From the cell containing the given text, extract its center point as (x, y) coordinate. 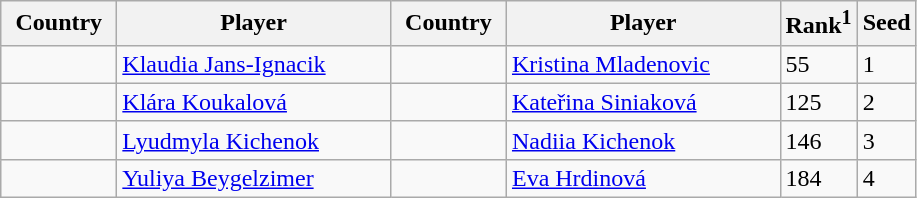
146 (818, 140)
Kateřina Siniaková (643, 102)
Rank1 (818, 24)
2 (886, 102)
55 (818, 64)
4 (886, 178)
Kristina Mladenovic (643, 64)
1 (886, 64)
125 (818, 102)
Seed (886, 24)
Yuliya Beygelzimer (254, 178)
184 (818, 178)
Klaudia Jans-Ignacik (254, 64)
3 (886, 140)
Nadiia Kichenok (643, 140)
Klára Koukalová (254, 102)
Eva Hrdinová (643, 178)
Lyudmyla Kichenok (254, 140)
